Determine the (x, y) coordinate at the center of the cell enclosing the given text.  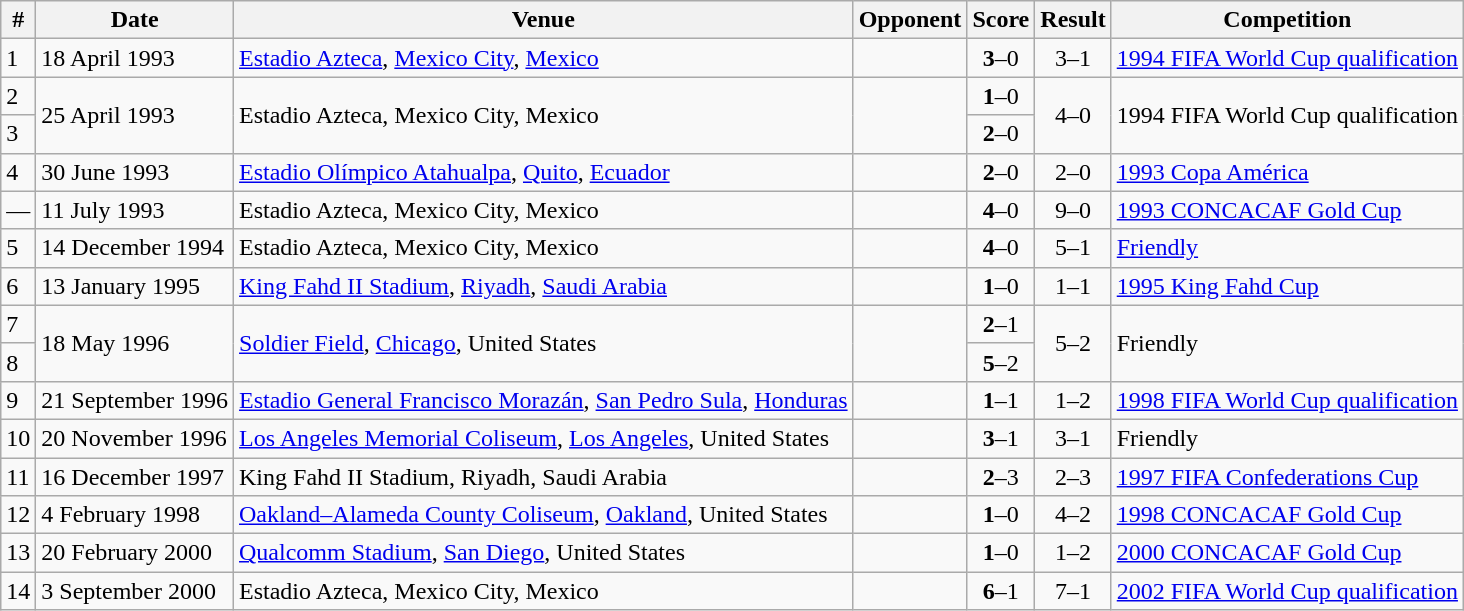
18 May 1996 (135, 343)
1997 FIFA Confederations Cup (1287, 477)
14 (18, 591)
Score (1001, 20)
7–1 (1073, 591)
6–1 (1001, 591)
Competition (1287, 20)
Estadio General Francisco Morazán, San Pedro Sula, Honduras (544, 400)
2 (18, 96)
6 (18, 286)
— (18, 210)
5–1 (1073, 248)
1993 Copa América (1287, 172)
20 February 2000 (135, 553)
21 September 1996 (135, 400)
13 January 1995 (135, 286)
4–2 (1073, 515)
Result (1073, 20)
3 September 2000 (135, 591)
11 (18, 477)
4 (18, 172)
8 (18, 362)
7 (18, 324)
Venue (544, 20)
Oakland–Alameda County Coliseum, Oakland, United States (544, 515)
11 July 1993 (135, 210)
10 (18, 438)
Opponent (910, 20)
13 (18, 553)
18 April 1993 (135, 58)
2–1 (1001, 324)
Los Angeles Memorial Coliseum, Los Angeles, United States (544, 438)
1998 FIFA World Cup qualification (1287, 400)
25 April 1993 (135, 115)
1 (18, 58)
20 November 1996 (135, 438)
Qualcomm Stadium, San Diego, United States (544, 553)
# (18, 20)
2002 FIFA World Cup qualification (1287, 591)
3 (18, 134)
16 December 1997 (135, 477)
3–0 (1001, 58)
1993 CONCACAF Gold Cup (1287, 210)
5 (18, 248)
1998 CONCACAF Gold Cup (1287, 515)
1995 King Fahd Cup (1287, 286)
14 December 1994 (135, 248)
30 June 1993 (135, 172)
2000 CONCACAF Gold Cup (1287, 553)
Soldier Field, Chicago, United States (544, 343)
12 (18, 515)
9–0 (1073, 210)
Estadio Olímpico Atahualpa, Quito, Ecuador (544, 172)
Date (135, 20)
9 (18, 400)
4 February 1998 (135, 515)
